Return [x, y] of the center of cell containing provided text 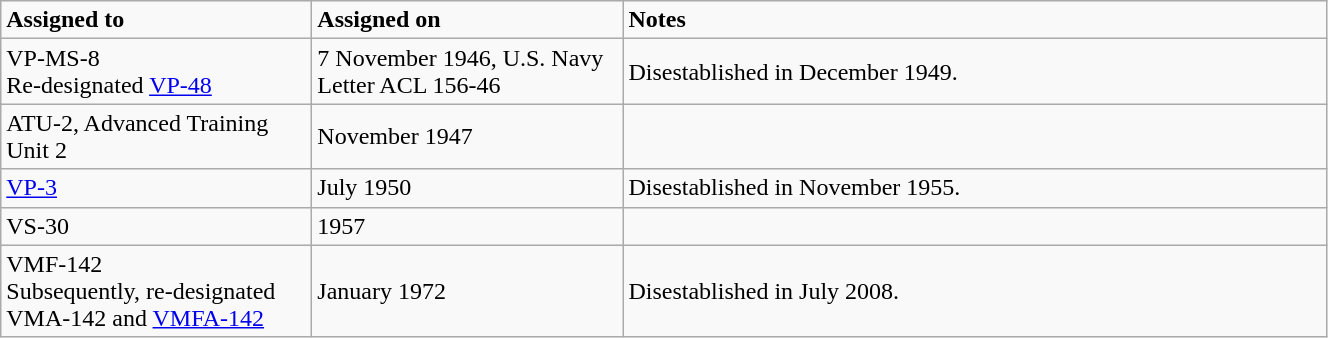
January 1972 [468, 291]
VS-30 [156, 226]
7 November 1946, U.S. Navy Letter ACL 156-46 [468, 72]
Notes [975, 20]
VP-3 [156, 188]
Disestablished in November 1955. [975, 188]
Assigned on [468, 20]
November 1947 [468, 136]
VMF-142Subsequently, re-designated VMA-142 and VMFA-142 [156, 291]
Assigned to [156, 20]
VP-MS-8Re-designated VP-48 [156, 72]
Disestablished in December 1949. [975, 72]
ATU-2, Advanced Training Unit 2 [156, 136]
July 1950 [468, 188]
1957 [468, 226]
Disestablished in July 2008. [975, 291]
